Identify which cell holds the provided text, then report its (X, Y) central coordinate. 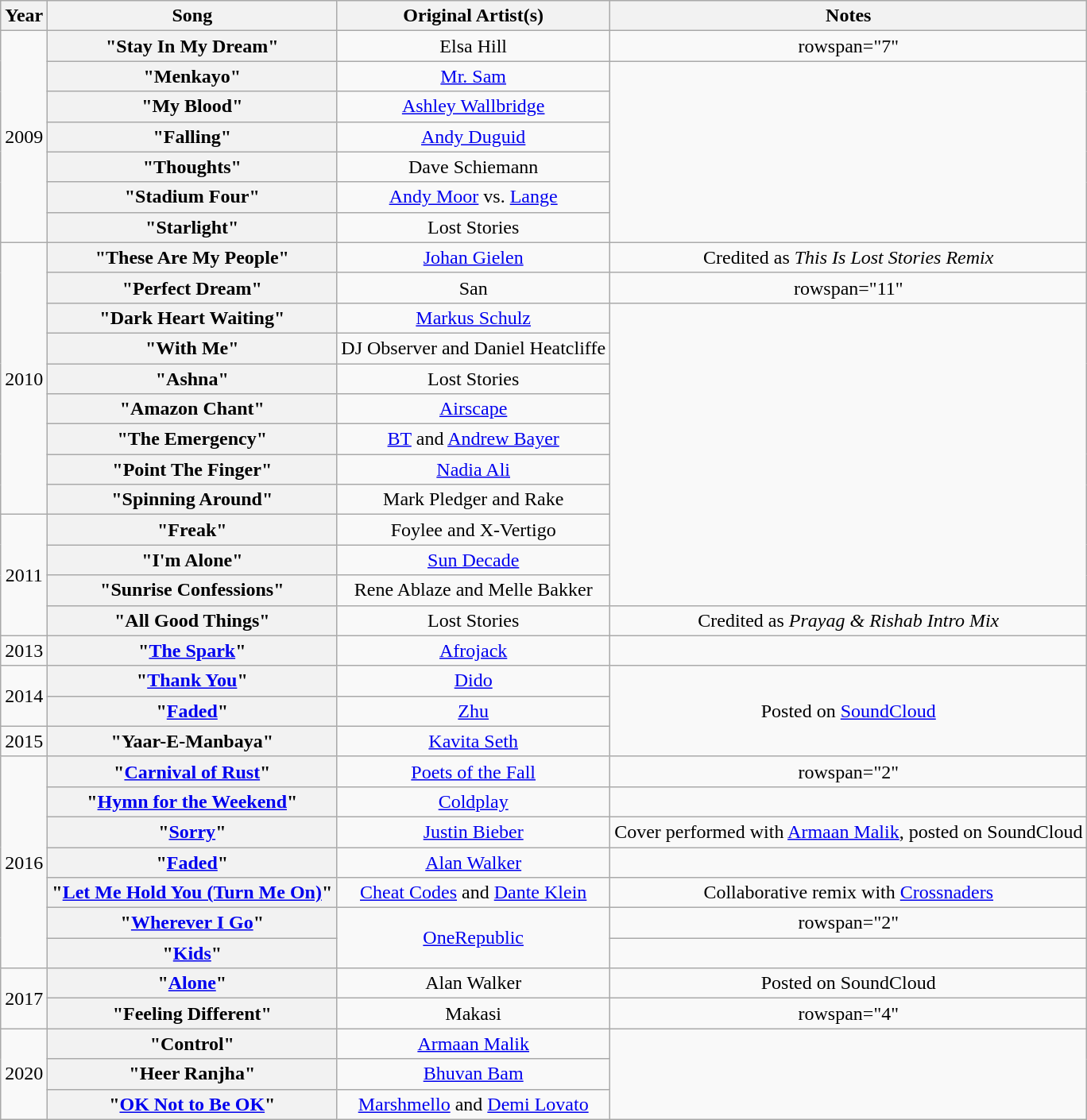
Markus Schulz (474, 318)
Collaborative remix with Crossnaders (849, 893)
"Kids" (192, 953)
Sun Decade (474, 560)
"Let Me Hold You (Turn Me On)" (192, 893)
"Spinning Around" (192, 500)
"Perfect Dream" (192, 288)
"Thoughts" (192, 167)
2009 (24, 137)
Song (192, 16)
rowspan="11" (849, 288)
"Dark Heart Waiting" (192, 318)
Zhu (474, 711)
"Heer Ranjha" (192, 1074)
Nadia Ali (474, 469)
"Sunrise Confessions" (192, 590)
Poets of the Fall (474, 771)
"With Me" (192, 348)
Airscape (474, 409)
"Thank You" (192, 681)
"Sorry" (192, 832)
Bhuvan Bam (474, 1074)
"The Emergency" (192, 439)
"Ashna" (192, 379)
Rene Ablaze and Melle Bakker (474, 590)
Johan Gielen (474, 257)
"Wherever I Go" (192, 923)
"Starlight" (192, 227)
2011 (24, 575)
OneRepublic (474, 938)
Foylee and X-Vertigo (474, 530)
Dido (474, 681)
Andy Moor vs. Lange (474, 197)
"Menkayo" (192, 76)
"Stay In My Dream" (192, 46)
"Control" (192, 1044)
"Alone" (192, 983)
2014 (24, 696)
"All Good Things" (192, 620)
Year (24, 16)
San (474, 288)
Makasi (474, 1014)
Afrojack (474, 651)
BT and Andrew Bayer (474, 439)
"Falling" (192, 137)
Ashley Wallbridge (474, 106)
"My Blood" (192, 106)
"Amazon Chant" (192, 409)
Coldplay (474, 801)
Kavita Seth (474, 741)
"Freak" (192, 530)
Armaan Malik (474, 1044)
"Stadium Four" (192, 197)
2016 (24, 862)
Cheat Codes and Dante Klein (474, 893)
"Yaar-E-Manbaya" (192, 741)
Notes (849, 16)
Justin Bieber (474, 832)
Marshmello and Demi Lovato (474, 1104)
"OK Not to Be OK" (192, 1104)
"Feeling Different" (192, 1014)
Dave Schiemann (474, 167)
2017 (24, 998)
Mr. Sam (474, 76)
Mark Pledger and Rake (474, 500)
Andy Duguid (474, 137)
"The Spark" (192, 651)
DJ Observer and Daniel Heatcliffe (474, 348)
2020 (24, 1074)
2015 (24, 741)
2013 (24, 651)
Elsa Hill (474, 46)
"These Are My People" (192, 257)
rowspan="4" (849, 1014)
"Carnival of Rust" (192, 771)
"Point The Finger" (192, 469)
Credited as This Is Lost Stories Remix (849, 257)
2010 (24, 378)
rowspan="7" (849, 46)
"I'm Alone" (192, 560)
"Hymn for the Weekend" (192, 801)
Original Artist(s) (474, 16)
Credited as Prayag & Rishab Intro Mix (849, 620)
Cover performed with Armaan Malik, posted on SoundCloud (849, 832)
